Capture the cell that displays the provided text and extract its [X, Y] central coordinate. 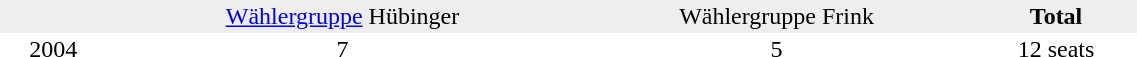
Wählergruppe Hübinger [342, 16]
Wählergruppe Frink [777, 16]
